Search for the cell housing the specified text and yield its [x, y] center coordinate. 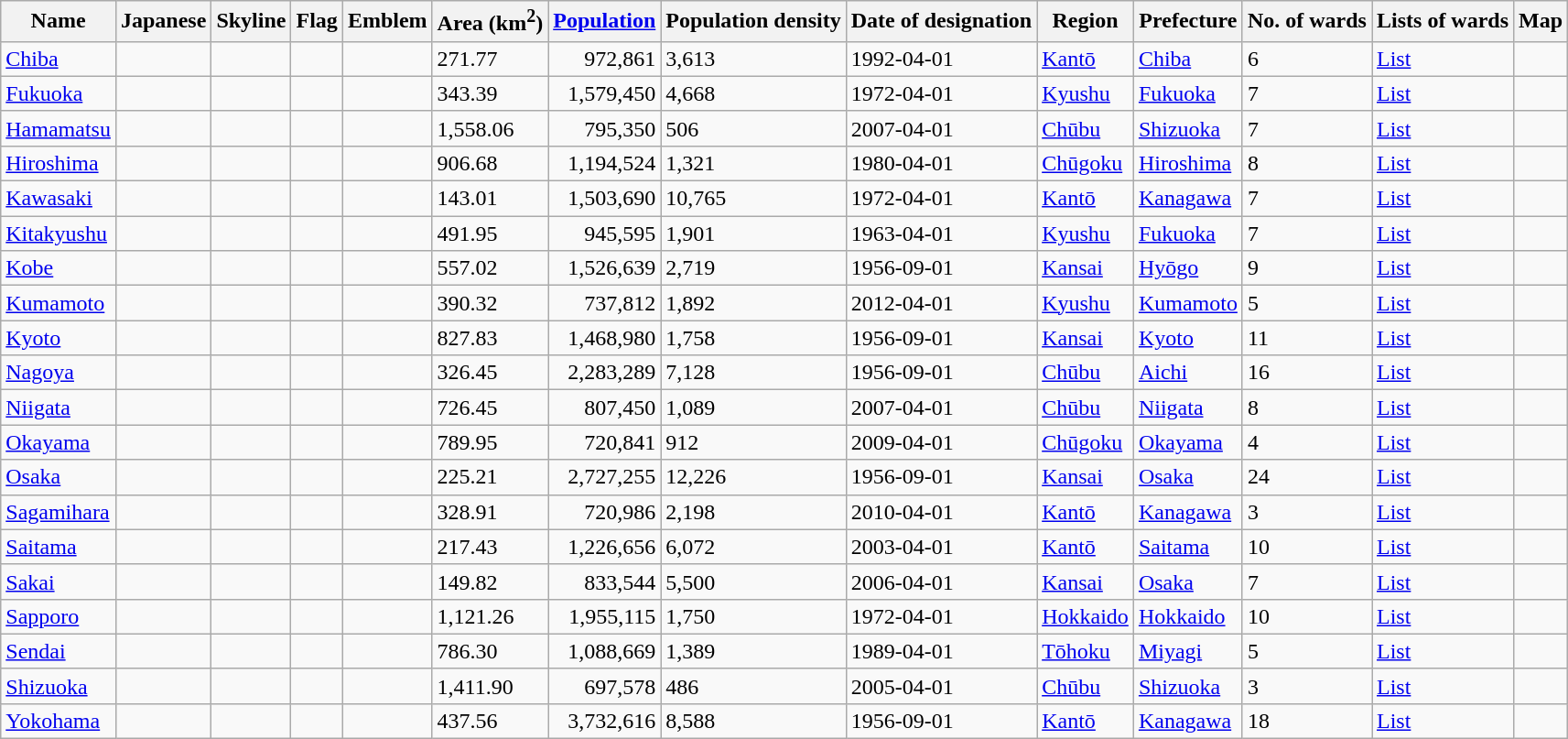
390.32 [491, 303]
Miyagi [1188, 651]
1,121.26 [491, 616]
2009-04-01 [941, 442]
6,072 [753, 547]
1980-04-01 [941, 163]
271.77 [491, 59]
1,526,639 [604, 268]
786.30 [491, 651]
491.95 [491, 234]
225.21 [491, 477]
343.39 [491, 93]
143.01 [491, 199]
Date of designation [941, 22]
1,955,115 [604, 616]
Nagoya [59, 373]
1,089 [753, 408]
18 [1307, 721]
2010-04-01 [941, 512]
2,719 [753, 268]
1,088,669 [604, 651]
149.82 [491, 581]
906.68 [491, 163]
833,544 [604, 581]
No. of wards [1307, 22]
827.83 [491, 338]
720,841 [604, 442]
912 [753, 442]
1,503,690 [604, 199]
1,411.90 [491, 686]
328.91 [491, 512]
9 [1307, 268]
1992-04-01 [941, 59]
1,901 [753, 234]
Area (km2) [491, 22]
6 [1307, 59]
2,727,255 [604, 477]
1963-04-01 [941, 234]
2,198 [753, 512]
Sagamihara [59, 512]
Japanese [163, 22]
12,226 [753, 477]
Kobe [59, 268]
Population density [753, 22]
11 [1307, 338]
1,226,656 [604, 547]
10,765 [753, 199]
24 [1307, 477]
697,578 [604, 686]
Lists of wards [1443, 22]
972,861 [604, 59]
789.95 [491, 442]
1,892 [753, 303]
4 [1307, 442]
1,194,524 [604, 163]
326.45 [491, 373]
945,595 [604, 234]
3,613 [753, 59]
8,588 [753, 721]
557.02 [491, 268]
217.43 [491, 547]
1,389 [753, 651]
Skyline [251, 22]
1,558.06 [491, 128]
2003-04-01 [941, 547]
16 [1307, 373]
Emblem [387, 22]
720,986 [604, 512]
1,321 [753, 163]
1989-04-01 [941, 651]
2012-04-01 [941, 303]
3,732,616 [604, 721]
1,468,980 [604, 338]
Tōhoku [1086, 651]
807,450 [604, 408]
1,579,450 [604, 93]
Hyōgo [1188, 268]
Kawasaki [59, 199]
Name [59, 22]
2006-04-01 [941, 581]
1,750 [753, 616]
1,758 [753, 338]
Flag [317, 22]
Kitakyushu [59, 234]
Map [1541, 22]
737,812 [604, 303]
5,500 [753, 581]
4,668 [753, 93]
Population [604, 22]
Yokohama [59, 721]
7,128 [753, 373]
Sapporo [59, 616]
486 [753, 686]
506 [753, 128]
Hamamatsu [59, 128]
795,350 [604, 128]
Sakai [59, 581]
2,283,289 [604, 373]
726.45 [491, 408]
Sendai [59, 651]
2005-04-01 [941, 686]
Region [1086, 22]
Aichi [1188, 373]
437.56 [491, 721]
Prefecture [1188, 22]
